Capture the cell that displays the provided text and extract its [X, Y] central coordinate. 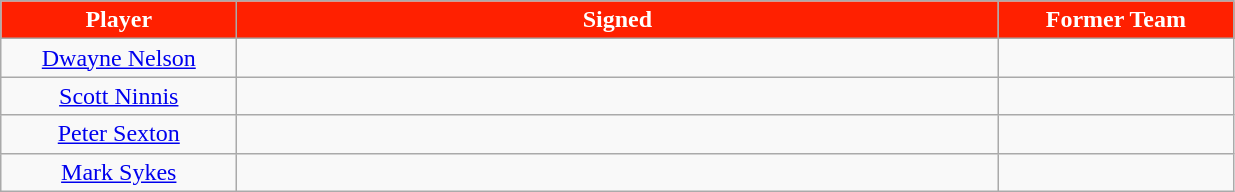
Mark Sykes [119, 172]
Signed [618, 20]
Player [119, 20]
Dwayne Nelson [119, 58]
Scott Ninnis [119, 96]
Peter Sexton [119, 134]
Former Team [1116, 20]
